Return the (x, y) coordinate for the center point of the cell that contains the specified text.  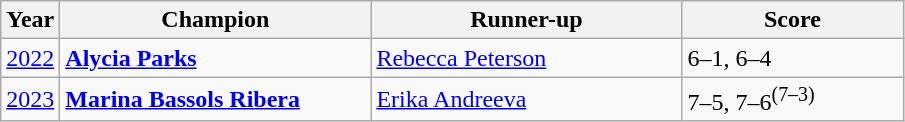
Year (30, 20)
Marina Bassols Ribera (216, 100)
2022 (30, 58)
Erika Andreeva (526, 100)
Runner-up (526, 20)
Score (792, 20)
Rebecca Peterson (526, 58)
Alycia Parks (216, 58)
Champion (216, 20)
2023 (30, 100)
7–5, 7–6(7–3) (792, 100)
6–1, 6–4 (792, 58)
